Locate the cell with the specified text and output its [x, y] center coordinate. 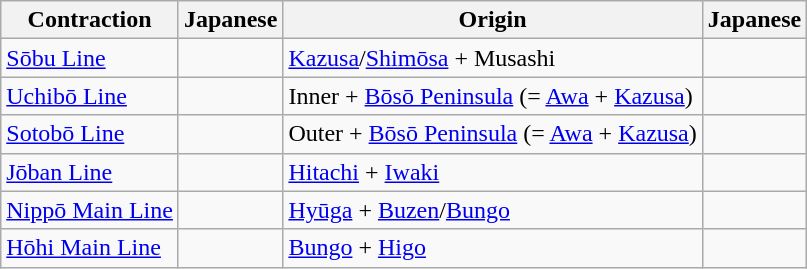
Nippō Main Line [90, 210]
Hitachi + Iwaki [492, 172]
Outer + Bōsō Peninsula (= Awa + Kazusa) [492, 134]
Inner + Bōsō Peninsula (= Awa + Kazusa) [492, 96]
Sōbu Line [90, 58]
Hyūga + Buzen/Bungo [492, 210]
Hōhi Main Line [90, 248]
Kazusa/Shimōsa + Musashi [492, 58]
Bungo + Higo [492, 248]
Contraction [90, 20]
Jōban Line [90, 172]
Sotobō Line [90, 134]
Uchibō Line [90, 96]
Origin [492, 20]
